Extract the [X, Y] coordinate from the center of the cell holding the provided text.  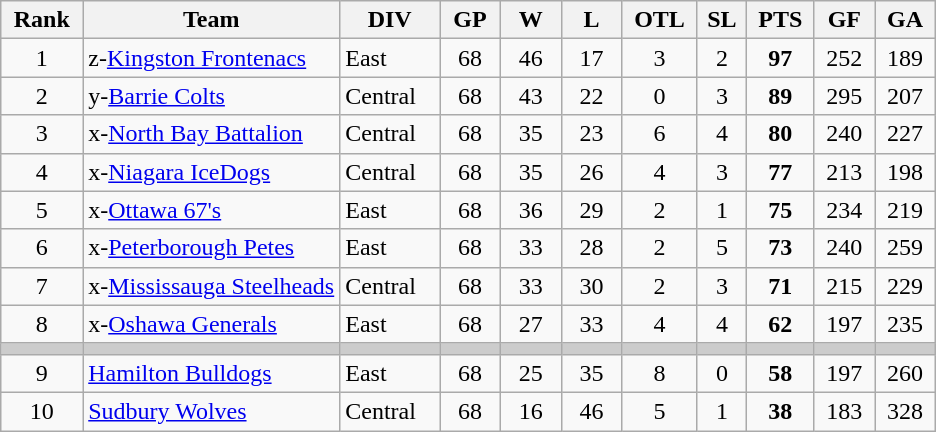
x-North Bay Battalion [212, 134]
30 [592, 286]
227 [906, 134]
x-Niagara IceDogs [212, 172]
43 [530, 96]
38 [780, 411]
259 [906, 248]
L [592, 20]
17 [592, 58]
260 [906, 373]
252 [844, 58]
235 [906, 324]
229 [906, 286]
PTS [780, 20]
x-Mississauga Steelheads [212, 286]
16 [530, 411]
Team [212, 20]
OTL [660, 20]
GF [844, 20]
x-Peterborough Petes [212, 248]
189 [906, 58]
207 [906, 96]
71 [780, 286]
Hamilton Bulldogs [212, 373]
SL [722, 20]
77 [780, 172]
x-Ottawa 67's [212, 210]
23 [592, 134]
58 [780, 373]
97 [780, 58]
328 [906, 411]
295 [844, 96]
GP [470, 20]
25 [530, 373]
89 [780, 96]
73 [780, 248]
Rank [42, 20]
28 [592, 248]
75 [780, 210]
26 [592, 172]
80 [780, 134]
29 [592, 210]
183 [844, 411]
36 [530, 210]
7 [42, 286]
x-Oshawa Generals [212, 324]
27 [530, 324]
213 [844, 172]
219 [906, 210]
9 [42, 373]
z-Kingston Frontenacs [212, 58]
198 [906, 172]
10 [42, 411]
y-Barrie Colts [212, 96]
GA [906, 20]
Sudbury Wolves [212, 411]
215 [844, 286]
W [530, 20]
234 [844, 210]
62 [780, 324]
DIV [390, 20]
22 [592, 96]
